Find where the given text appears and provide that cell's center as [x, y] coordinate. 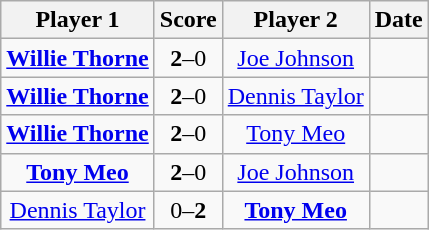
Player 1 [78, 20]
Player 2 [296, 20]
Date [398, 20]
0–2 [188, 210]
Score [188, 20]
